Identify which cell holds the provided text, then report its [X, Y] central coordinate. 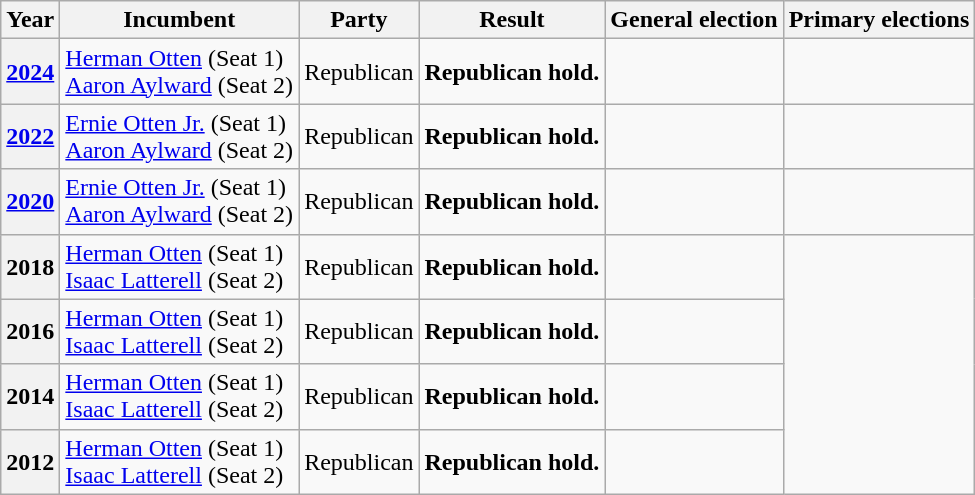
Incumbent [180, 20]
Year [30, 20]
2018 [30, 266]
Party [359, 20]
2012 [30, 462]
2022 [30, 136]
Result [512, 20]
2020 [30, 202]
2016 [30, 332]
2024 [30, 72]
Primary elections [879, 20]
Herman Otten (Seat 1) Aaron Aylward (Seat 2) [180, 72]
2014 [30, 396]
General election [694, 20]
